Search for the cell housing the specified text and yield its [x, y] center coordinate. 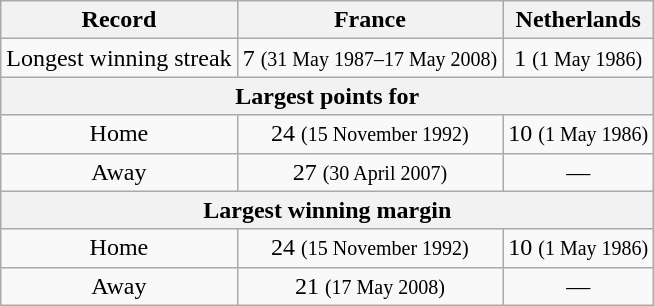
21 (17 May 2008) [370, 286]
France [370, 20]
27 (30 April 2007) [370, 172]
Netherlands [578, 20]
Largest winning margin [328, 210]
Longest winning streak [119, 58]
Largest points for [328, 96]
1 (1 May 1986) [578, 58]
7 (31 May 1987–17 May 2008) [370, 58]
Record [119, 20]
